Extract the [x, y] coordinate from the center of the cell holding the provided text.  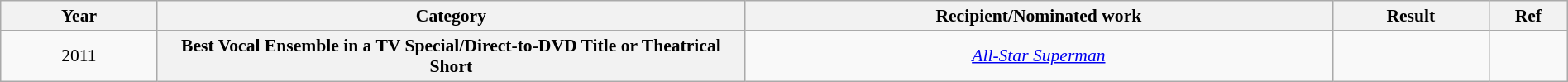
Year [79, 16]
Category [451, 16]
Recipient/Nominated work [1039, 16]
All-Star Superman [1039, 56]
Result [1411, 16]
Best Vocal Ensemble in a TV Special/Direct-to-DVD Title or Theatrical Short [451, 56]
Ref [1528, 16]
2011 [79, 56]
